Capture the cell that displays the provided text and extract its [x, y] central coordinate. 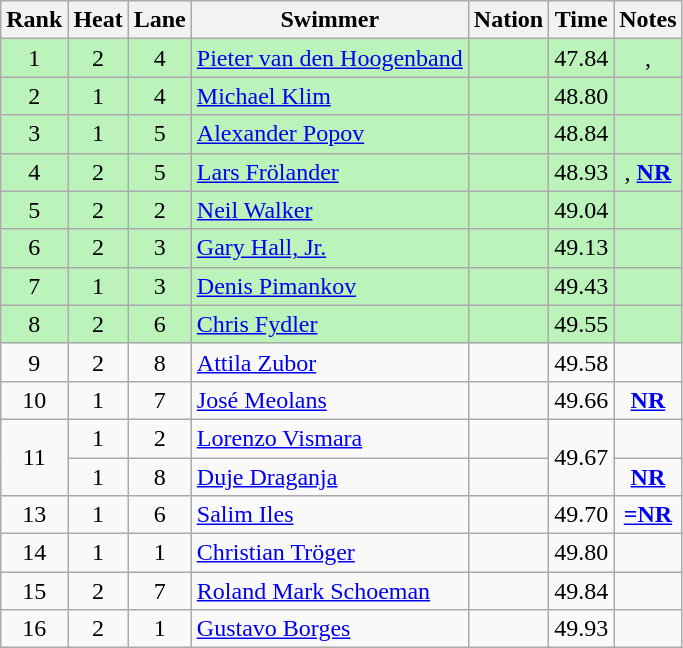
47.84 [582, 58]
, NR [648, 172]
Gustavo Borges [330, 629]
Denis Pimankov [330, 286]
49.70 [582, 515]
49.67 [582, 457]
Chris Fydler [330, 324]
10 [34, 400]
49.43 [582, 286]
Pieter van den Hoogenband [330, 58]
49.58 [582, 362]
Swimmer [330, 20]
48.80 [582, 96]
48.93 [582, 172]
Duje Draganja [330, 477]
9 [34, 362]
Time [582, 20]
49.55 [582, 324]
49.04 [582, 210]
49.84 [582, 591]
49.13 [582, 248]
Attila Zubor [330, 362]
48.84 [582, 134]
, [648, 58]
Alexander Popov [330, 134]
Rank [34, 20]
15 [34, 591]
José Meolans [330, 400]
Nation [508, 20]
Heat [98, 20]
Lorenzo Vismara [330, 438]
Michael Klim [330, 96]
16 [34, 629]
=NR [648, 515]
Christian Tröger [330, 553]
49.93 [582, 629]
14 [34, 553]
49.80 [582, 553]
Lane [160, 20]
Lars Frölander [330, 172]
11 [34, 457]
Notes [648, 20]
49.66 [582, 400]
Neil Walker [330, 210]
Gary Hall, Jr. [330, 248]
Roland Mark Schoeman [330, 591]
13 [34, 515]
Salim Iles [330, 515]
